Output the (x, y) coordinate of the center of the cell containing the given text.  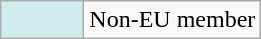
Non-EU member (172, 20)
